Scan for the cell matching the given text and deliver its (x, y) coordinate at center. 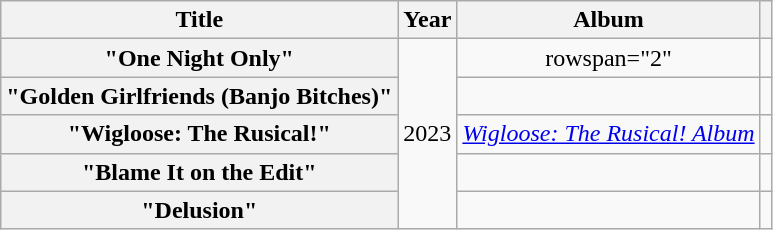
"Wigloose: The Rusical!" (200, 134)
Wigloose: The Rusical! Album (608, 134)
Title (200, 20)
"One Night Only" (200, 58)
rowspan="2" (608, 58)
Year (428, 20)
2023 (428, 134)
"Golden Girlfriends (Banjo Bitches)" (200, 96)
"Blame It on the Edit" (200, 172)
"Delusion" (200, 210)
Album (608, 20)
